Locate the cell with the specified text and output its (X, Y) center coordinate. 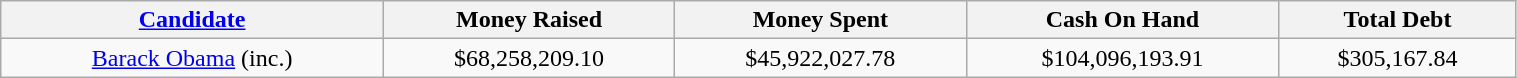
Cash On Hand (1122, 20)
$305,167.84 (1398, 58)
Barack Obama (inc.) (192, 58)
$68,258,209.10 (528, 58)
Money Raised (528, 20)
$104,096,193.91 (1122, 58)
Money Spent (820, 20)
$45,922,027.78 (820, 58)
Candidate (192, 20)
Total Debt (1398, 20)
